Return the [x, y] coordinate for the center point of the cell that contains the specified text.  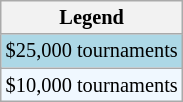
Legend [92, 17]
$25,000 tournaments [92, 51]
$10,000 tournaments [92, 85]
